Scan for the cell matching the given text and deliver its (x, y) coordinate at center. 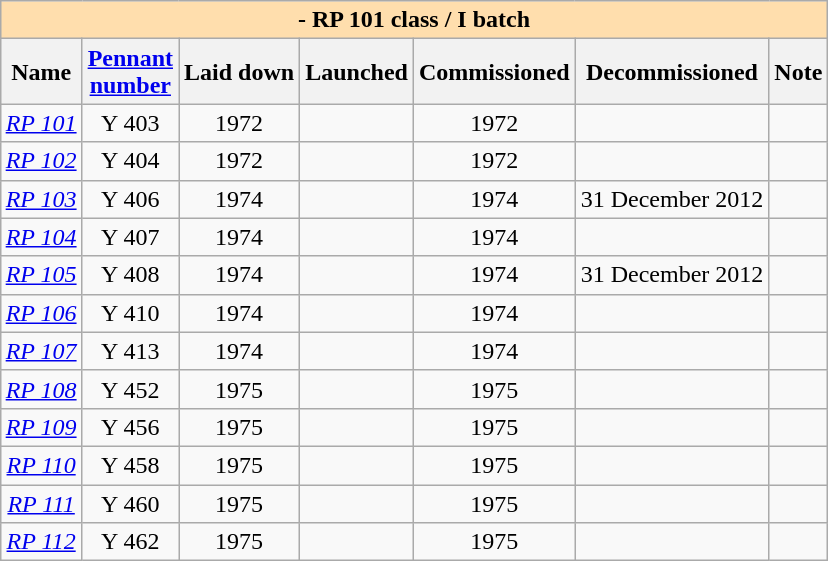
Y 456 (130, 427)
RP 102 (41, 161)
Y 460 (130, 503)
Y 462 (130, 542)
RP 110 (41, 465)
RP 104 (41, 237)
RP 103 (41, 199)
Y 404 (130, 161)
Y 452 (130, 389)
Decommissioned (672, 72)
Note (798, 72)
RP 111 (41, 503)
Launched (357, 72)
Pennantnumber (130, 72)
Y 407 (130, 237)
- RP 101 class / I batch (414, 20)
RP 108 (41, 389)
Y 458 (130, 465)
Y 413 (130, 351)
RP 106 (41, 313)
Name (41, 72)
RP 105 (41, 275)
RP 107 (41, 351)
Commissioned (494, 72)
RP 101 (41, 123)
Laid down (240, 72)
RP 112 (41, 542)
RP 109 (41, 427)
Y 408 (130, 275)
Y 410 (130, 313)
Y 406 (130, 199)
Y 403 (130, 123)
